Detect which cell encompasses the target text, then output its [X, Y] center coordinate. 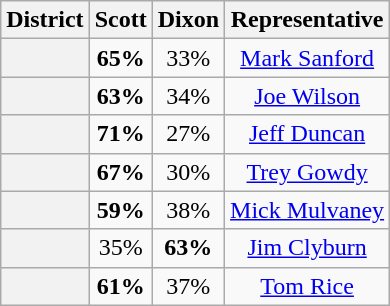
38% [188, 210]
30% [188, 172]
27% [188, 134]
Mark Sanford [308, 58]
67% [120, 172]
65% [120, 58]
35% [120, 248]
District [45, 20]
59% [120, 210]
34% [188, 96]
Jeff Duncan [308, 134]
71% [120, 134]
Dixon [188, 20]
Mick Mulvaney [308, 210]
Scott [120, 20]
33% [188, 58]
Trey Gowdy [308, 172]
Jim Clyburn [308, 248]
37% [188, 286]
61% [120, 286]
Joe Wilson [308, 96]
Tom Rice [308, 286]
Representative [308, 20]
